Provide the [X, Y] coordinate of the cell's center where the given text is located.  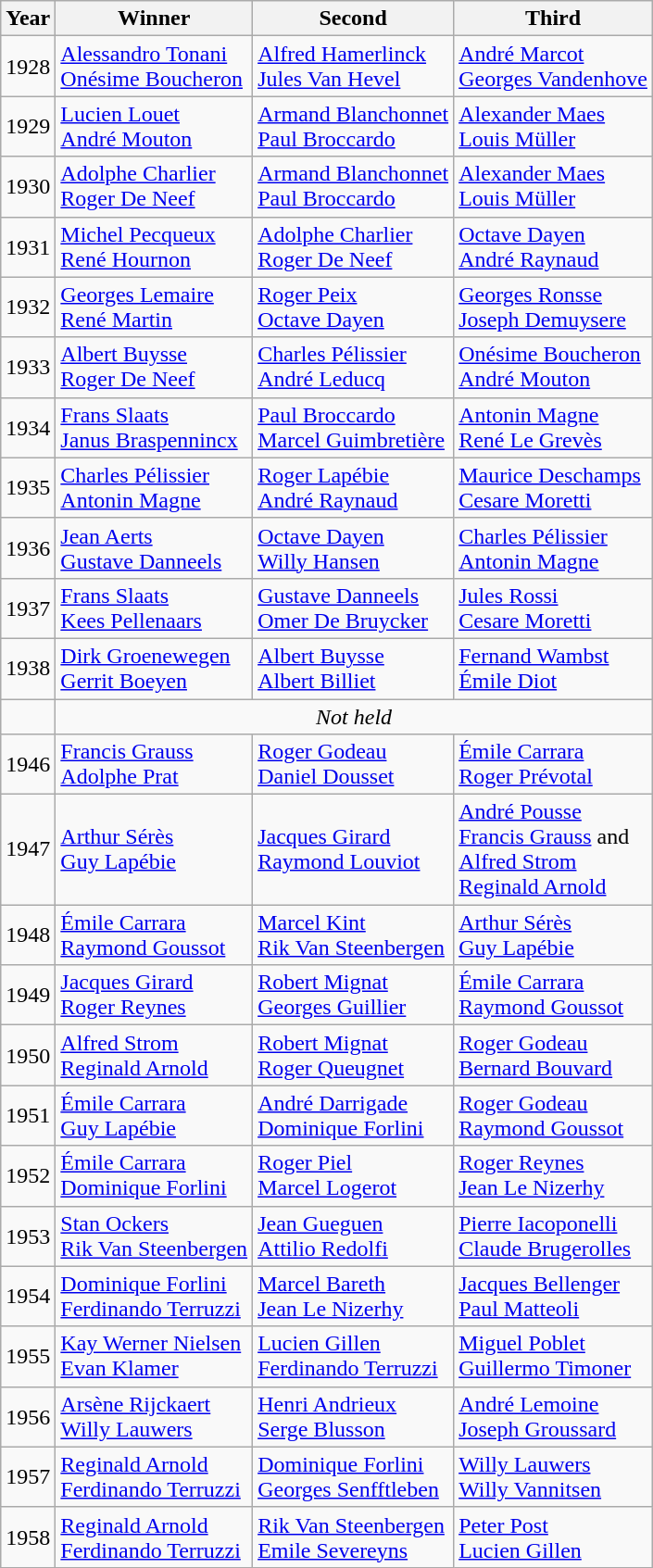
1946 [28, 765]
André Lemoine Joseph Groussard [554, 1417]
Michel Pecqueux René Hournon [154, 246]
Alfred Hamerlinck Jules Van Hevel [354, 67]
1954 [28, 1297]
1934 [28, 428]
1952 [28, 1176]
Fernand Wambst Émile Diot [554, 669]
André Pousse Francis Grauss and Alfred Strom Reginald Arnold [554, 850]
Paul Broccardo Marcel Guimbretière [354, 428]
Octave Dayen Willy Hansen [354, 548]
1937 [28, 608]
Miguel Poblet Guillermo Timoner [554, 1356]
Henri Andrieux Serge Blusson [354, 1417]
1930 [28, 187]
1953 [28, 1236]
Jean Aerts Gustave Danneels [154, 548]
Antonin Magne René Le Grevès [554, 428]
Pierre Iacoponelli Claude Brugerolles [554, 1236]
1947 [28, 850]
1935 [28, 487]
Rik Van Steenbergen Emile Severeyns [354, 1537]
Onésime Boucheron André Mouton [554, 367]
Roger Piel Marcel Logerot [354, 1176]
Marcel Bareth Jean Le Nizerhy [354, 1297]
1932 [28, 307]
1948 [28, 935]
Lucien Gillen Ferdinando Terruzzi [354, 1356]
1958 [28, 1537]
1938 [28, 669]
Alessandro Tonani Onésime Boucheron [154, 67]
Dominique Forlini Georges Senfftleben [354, 1476]
Arsène Rijckaert Willy Lauwers [154, 1417]
Peter Post Lucien Gillen [554, 1537]
Roger Godeau Bernard Bouvard [554, 1056]
Jacques Bellenger Paul Matteoli [554, 1297]
Francis Grauss Adolphe Prat [154, 765]
Lucien Louet André Mouton [154, 126]
1931 [28, 246]
1957 [28, 1476]
1929 [28, 126]
1933 [28, 367]
1950 [28, 1056]
Frans Slaats Kees Pellenaars [154, 608]
Alfred Strom Reginald Arnold [154, 1056]
1949 [28, 995]
Year [28, 19]
Dominique Forlini Ferdinando Terruzzi [154, 1297]
Gustave Danneels Omer De Bruycker [354, 608]
Marcel Kint Rik Van Steenbergen [354, 935]
Octave Dayen André Raynaud [554, 246]
Kay Werner Nielsen Evan Klamer [154, 1356]
Stan Ockers Rik Van Steenbergen [154, 1236]
Jules Rossi Cesare Moretti [554, 608]
Robert Mignat Georges Guillier [354, 995]
1956 [28, 1417]
1955 [28, 1356]
André Marcot Georges Vandenhove [554, 67]
Winner [154, 19]
Not held [354, 716]
Maurice Deschamps Cesare Moretti [554, 487]
Jean Gueguen Attilio Redolfi [354, 1236]
Roger Godeau Daniel Dousset [354, 765]
Albert Buysse Albert Billiet [354, 669]
Willy Lauwers Willy Vannitsen [554, 1476]
Third [554, 19]
Second [354, 19]
Frans Slaats Janus Braspennincx [154, 428]
Albert Buysse Roger De Neef [154, 367]
Roger Godeau Raymond Goussot [554, 1115]
Robert Mignat Roger Queugnet [354, 1056]
Charles Pélissier André Leducq [354, 367]
Émile Carrara Guy Lapébie [154, 1115]
1951 [28, 1115]
André Darrigade Dominique Forlini [354, 1115]
1936 [28, 548]
Jacques Girard Roger Reynes [154, 995]
Georges Ronsse Joseph Demuysere [554, 307]
Émile Carrara Dominique Forlini [154, 1176]
Émile Carrara Roger Prévotal [554, 765]
Roger Peix Octave Dayen [354, 307]
Jacques Girard Raymond Louviot [354, 850]
Roger Lapébie André Raynaud [354, 487]
Roger Reynes Jean Le Nizerhy [554, 1176]
Dirk Groenewegen Gerrit Boeyen [154, 669]
1928 [28, 67]
Georges Lemaire René Martin [154, 307]
